Find where the given text appears and provide that cell's center as (X, Y) coordinate. 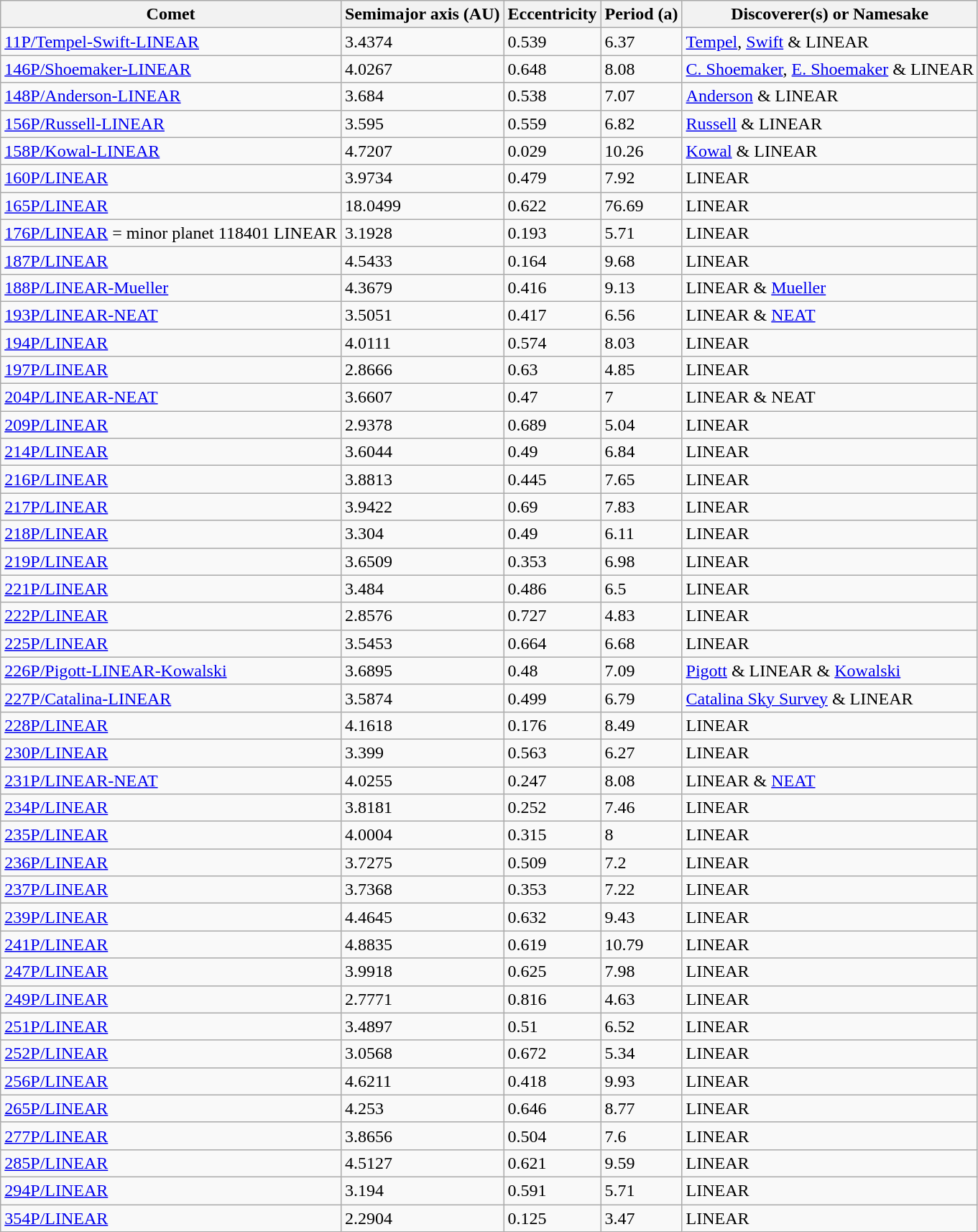
176P/LINEAR = minor planet 118401 LINEAR (171, 233)
7.09 (641, 671)
3.0568 (423, 1054)
11P/Tempel-Swift-LINEAR (171, 42)
9.43 (641, 917)
0.499 (552, 698)
0.417 (552, 315)
3.4897 (423, 1026)
0.509 (552, 863)
214P/LINEAR (171, 452)
Discoverer(s) or Namesake (829, 14)
204P/LINEAR-NEAT (171, 397)
6.82 (641, 124)
6.79 (641, 698)
0.125 (552, 1218)
4.63 (641, 999)
2.8576 (423, 616)
0.486 (552, 589)
Anderson & LINEAR (829, 96)
194P/LINEAR (171, 343)
Catalina Sky Survey & LINEAR (829, 698)
6.37 (641, 42)
8.49 (641, 725)
Semimajor axis (AU) (423, 14)
0.539 (552, 42)
3.194 (423, 1190)
146P/Shoemaker-LINEAR (171, 69)
209P/LINEAR (171, 425)
0.619 (552, 944)
156P/Russell-LINEAR (171, 124)
188P/LINEAR-Mueller (171, 288)
0.445 (552, 479)
3.8813 (423, 479)
7.65 (641, 479)
4.0111 (423, 343)
3.47 (641, 1218)
0.816 (552, 999)
148P/Anderson-LINEAR (171, 96)
0.51 (552, 1026)
0.689 (552, 425)
221P/LINEAR (171, 589)
4.4645 (423, 917)
6.84 (641, 452)
0.164 (552, 260)
0.621 (552, 1163)
6.68 (641, 643)
7.07 (641, 96)
226P/Pigott-LINEAR-Kowalski (171, 671)
294P/LINEAR (171, 1190)
3.5051 (423, 315)
3.9734 (423, 178)
0.193 (552, 233)
222P/LINEAR (171, 616)
251P/LINEAR (171, 1026)
7.22 (641, 890)
0.504 (552, 1136)
0.315 (552, 835)
0.63 (552, 370)
4.1618 (423, 725)
Comet (171, 14)
2.8666 (423, 370)
236P/LINEAR (171, 863)
256P/LINEAR (171, 1081)
7.92 (641, 178)
4.0255 (423, 780)
3.5874 (423, 698)
228P/LINEAR (171, 725)
0.664 (552, 643)
3.484 (423, 589)
C. Shoemaker, E. Shoemaker & LINEAR (829, 69)
239P/LINEAR (171, 917)
3.304 (423, 534)
2.2904 (423, 1218)
76.69 (641, 206)
3.6509 (423, 561)
4.6211 (423, 1081)
9.13 (641, 288)
4.253 (423, 1108)
8.77 (641, 1108)
3.9918 (423, 972)
Eccentricity (552, 14)
0.646 (552, 1108)
247P/LINEAR (171, 972)
0.029 (552, 151)
6.5 (641, 589)
3.595 (423, 124)
277P/LINEAR (171, 1136)
0.563 (552, 753)
3.7275 (423, 863)
9.68 (641, 260)
218P/LINEAR (171, 534)
0.727 (552, 616)
5.04 (641, 425)
0.632 (552, 917)
252P/LINEAR (171, 1054)
4.3679 (423, 288)
234P/LINEAR (171, 808)
9.59 (641, 1163)
6.52 (641, 1026)
216P/LINEAR (171, 479)
165P/LINEAR (171, 206)
3.7368 (423, 890)
3.684 (423, 96)
6.11 (641, 534)
4.0004 (423, 835)
0.622 (552, 206)
217P/LINEAR (171, 507)
0.47 (552, 397)
0.625 (552, 972)
160P/LINEAR (171, 178)
Russell & LINEAR (829, 124)
8 (641, 835)
4.83 (641, 616)
193P/LINEAR-NEAT (171, 315)
6.56 (641, 315)
6.98 (641, 561)
219P/LINEAR (171, 561)
4.0267 (423, 69)
3.5453 (423, 643)
227P/Catalina-LINEAR (171, 698)
2.7771 (423, 999)
187P/LINEAR (171, 260)
354P/LINEAR (171, 1218)
158P/Kowal-LINEAR (171, 151)
0.48 (552, 671)
3.8181 (423, 808)
6.27 (641, 753)
235P/LINEAR (171, 835)
10.26 (641, 151)
0.574 (552, 343)
285P/LINEAR (171, 1163)
Period (a) (641, 14)
0.648 (552, 69)
9.93 (641, 1081)
4.8835 (423, 944)
0.418 (552, 1081)
231P/LINEAR-NEAT (171, 780)
230P/LINEAR (171, 753)
225P/LINEAR (171, 643)
Kowal & LINEAR (829, 151)
241P/LINEAR (171, 944)
0.559 (552, 124)
3.9422 (423, 507)
3.6895 (423, 671)
197P/LINEAR (171, 370)
3.1928 (423, 233)
7.2 (641, 863)
3.4374 (423, 42)
2.9378 (423, 425)
4.5433 (423, 260)
7.98 (641, 972)
Tempel, Swift & LINEAR (829, 42)
7.6 (641, 1136)
0.416 (552, 288)
4.5127 (423, 1163)
237P/LINEAR (171, 890)
3.8656 (423, 1136)
249P/LINEAR (171, 999)
7.83 (641, 507)
0.176 (552, 725)
3.6607 (423, 397)
4.85 (641, 370)
265P/LINEAR (171, 1108)
0.69 (552, 507)
7 (641, 397)
7.46 (641, 808)
8.03 (641, 343)
10.79 (641, 944)
5.34 (641, 1054)
3.399 (423, 753)
LINEAR & Mueller (829, 288)
4.7207 (423, 151)
0.538 (552, 96)
Pigott & LINEAR & Kowalski (829, 671)
0.252 (552, 808)
0.591 (552, 1190)
18.0499 (423, 206)
3.6044 (423, 452)
0.479 (552, 178)
0.247 (552, 780)
0.672 (552, 1054)
